Search for the cell housing the specified text and yield its [x, y] center coordinate. 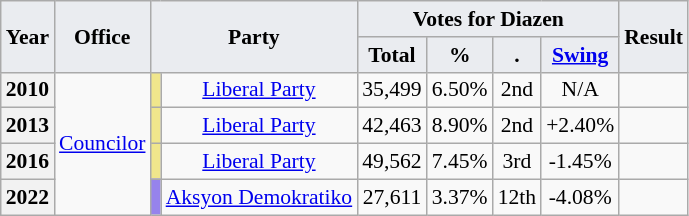
Year [28, 36]
. [518, 55]
+2.40% [580, 126]
-4.08% [580, 197]
2010 [28, 90]
3.37% [460, 197]
8.90% [460, 126]
42,463 [392, 126]
Votes for Diazen [488, 19]
Aksyon Demokratiko [260, 197]
7.45% [460, 162]
Party [254, 36]
2022 [28, 197]
Swing [580, 55]
49,562 [392, 162]
Councilor [102, 143]
2016 [28, 162]
-1.45% [580, 162]
3rd [518, 162]
12th [518, 197]
27,611 [392, 197]
Total [392, 55]
Result [654, 36]
35,499 [392, 90]
2013 [28, 126]
% [460, 55]
6.50% [460, 90]
Office [102, 36]
N/A [580, 90]
